Return [X, Y] of the center of cell containing provided text 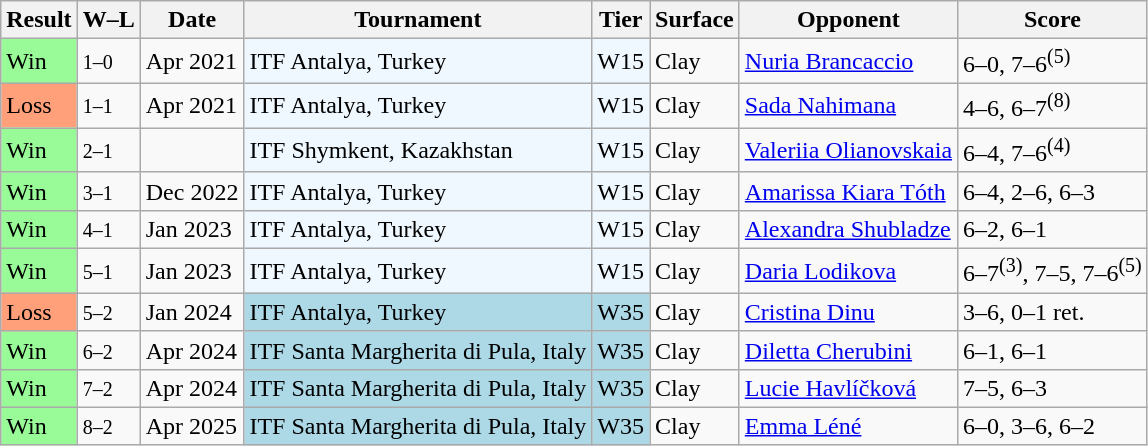
ITF Shymkent, Kazakhstan [418, 150]
3–1 [108, 191]
Result [39, 20]
6–0, 7–6(5) [1053, 62]
W–L [108, 20]
Apr 2025 [192, 426]
Valeriia Olianovskaia [848, 150]
2–1 [108, 150]
Cristina Dinu [848, 312]
Tournament [418, 20]
4–6, 6–7(8) [1053, 106]
Emma Léné [848, 426]
Lucie Havlíčková [848, 388]
5–2 [108, 312]
5–1 [108, 272]
Date [192, 20]
Opponent [848, 20]
1–0 [108, 62]
Daria Lodikova [848, 272]
1–1 [108, 106]
4–1 [108, 230]
6–4, 7–6(4) [1053, 150]
8–2 [108, 426]
6–0, 3–6, 6–2 [1053, 426]
7–5, 6–3 [1053, 388]
6–1, 6–1 [1053, 350]
6–2 [108, 350]
Tier [621, 20]
Dec 2022 [192, 191]
6–7(3), 7–5, 7–6(5) [1053, 272]
6–4, 2–6, 6–3 [1053, 191]
3–6, 0–1 ret. [1053, 312]
Surface [695, 20]
Score [1053, 20]
Sada Nahimana [848, 106]
Diletta Cherubini [848, 350]
Amarissa Kiara Tóth [848, 191]
Alexandra Shubladze [848, 230]
Jan 2024 [192, 312]
6–2, 6–1 [1053, 230]
Nuria Brancaccio [848, 62]
7–2 [108, 388]
